Return the [x, y] coordinate for the center point of the cell that contains the specified text.  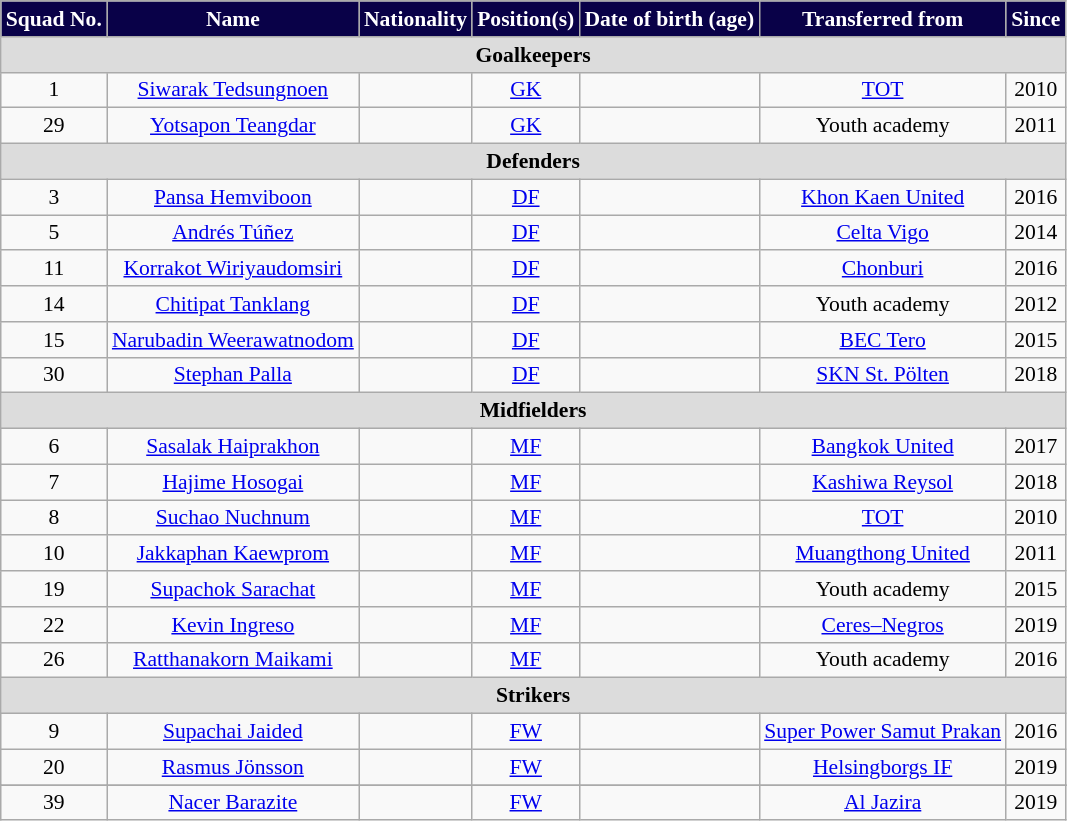
Hajime Hosogai [233, 482]
8 [54, 518]
14 [54, 304]
Korrakot Wiriyaudomsiri [233, 269]
Helsingborgs IF [882, 767]
Defenders [534, 162]
5 [54, 233]
2014 [1036, 233]
1 [54, 90]
Khon Kaen United [882, 197]
Muangthong United [882, 554]
10 [54, 554]
Rasmus Jönsson [233, 767]
Squad No. [54, 19]
Name [233, 19]
39 [54, 803]
Strikers [534, 696]
Transferred from [882, 19]
Ratthanakorn Maikami [233, 660]
Super Power Samut Prakan [882, 732]
Narubadin Weerawatnodom [233, 340]
2012 [1036, 304]
Kevin Ingreso [233, 625]
6 [54, 447]
Nationality [416, 19]
Siwarak Tedsungnoen [233, 90]
Yotsapon Teangdar [233, 126]
20 [54, 767]
Kashiwa Reysol [882, 482]
Ceres–Negros [882, 625]
Andrés Túñez [233, 233]
SKN St. Pölten [882, 375]
Since [1036, 19]
9 [54, 732]
30 [54, 375]
Midfielders [534, 411]
26 [54, 660]
Chitipat Tanklang [233, 304]
Chonburi [882, 269]
Jakkaphan Kaewprom [233, 554]
Pansa Hemviboon [233, 197]
29 [54, 126]
Celta Vigo [882, 233]
Bangkok United [882, 447]
19 [54, 589]
Supachok Sarachat [233, 589]
Sasalak Haiprakhon [233, 447]
BEC Tero [882, 340]
11 [54, 269]
Supachai Jaided [233, 732]
Stephan Palla [233, 375]
15 [54, 340]
3 [54, 197]
2017 [1036, 447]
Nacer Barazite [233, 803]
Al Jazira [882, 803]
7 [54, 482]
Suchao Nuchnum [233, 518]
Position(s) [526, 19]
Goalkeepers [534, 55]
Date of birth (age) [669, 19]
22 [54, 625]
